Scan for the cell matching the given text and deliver its [x, y] coordinate at center. 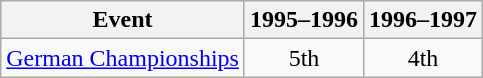
5th [304, 58]
Event [123, 20]
1996–1997 [424, 20]
1995–1996 [304, 20]
German Championships [123, 58]
4th [424, 58]
